Locate the cell with the specified text and output its (x, y) center coordinate. 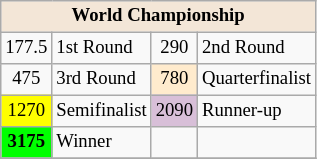
177.5 (26, 48)
Semifinalist (102, 112)
290 (174, 48)
World Championship (158, 16)
Winner (102, 142)
780 (174, 80)
2nd Round (257, 48)
1st Round (102, 48)
3rd Round (102, 80)
2090 (174, 112)
1270 (26, 112)
3175 (26, 142)
475 (26, 80)
Runner-up (257, 112)
Quarterfinalist (257, 80)
